Return [X, Y] of the center of cell containing provided text 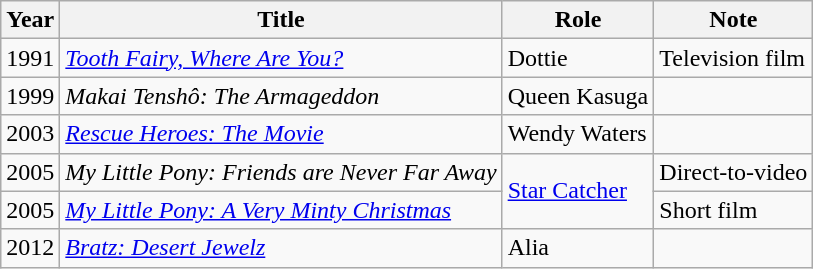
1991 [30, 58]
Bratz: Desert Jewelz [281, 248]
Wendy Waters [578, 134]
Television film [734, 58]
1999 [30, 96]
Note [734, 20]
2003 [30, 134]
My Little Pony: A Very Minty Christmas [281, 210]
Queen Kasuga [578, 96]
Short film [734, 210]
Direct-to-video [734, 172]
Makai Tenshô: The Armageddon [281, 96]
Role [578, 20]
Tooth Fairy, Where Are You? [281, 58]
Alia [578, 248]
Title [281, 20]
Star Catcher [578, 191]
My Little Pony: Friends are Never Far Away [281, 172]
Dottie [578, 58]
Rescue Heroes: The Movie [281, 134]
Year [30, 20]
2012 [30, 248]
